Return [x, y] of the center of cell containing provided text 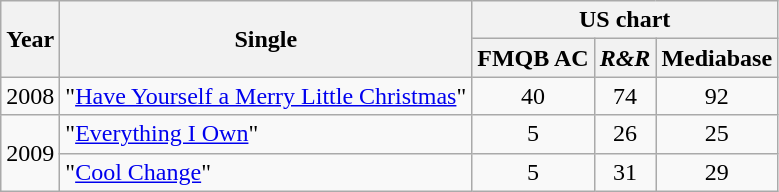
92 [717, 96]
FMQB AC [533, 58]
"Cool Change" [266, 172]
"Everything I Own" [266, 134]
31 [625, 172]
26 [625, 134]
Mediabase [717, 58]
25 [717, 134]
US chart [625, 20]
40 [533, 96]
2009 [30, 153]
Year [30, 39]
"Have Yourself a Merry Little Christmas" [266, 96]
2008 [30, 96]
R&R [625, 58]
74 [625, 96]
29 [717, 172]
Single [266, 39]
